From the cell containing the given text, extract its center point as [x, y] coordinate. 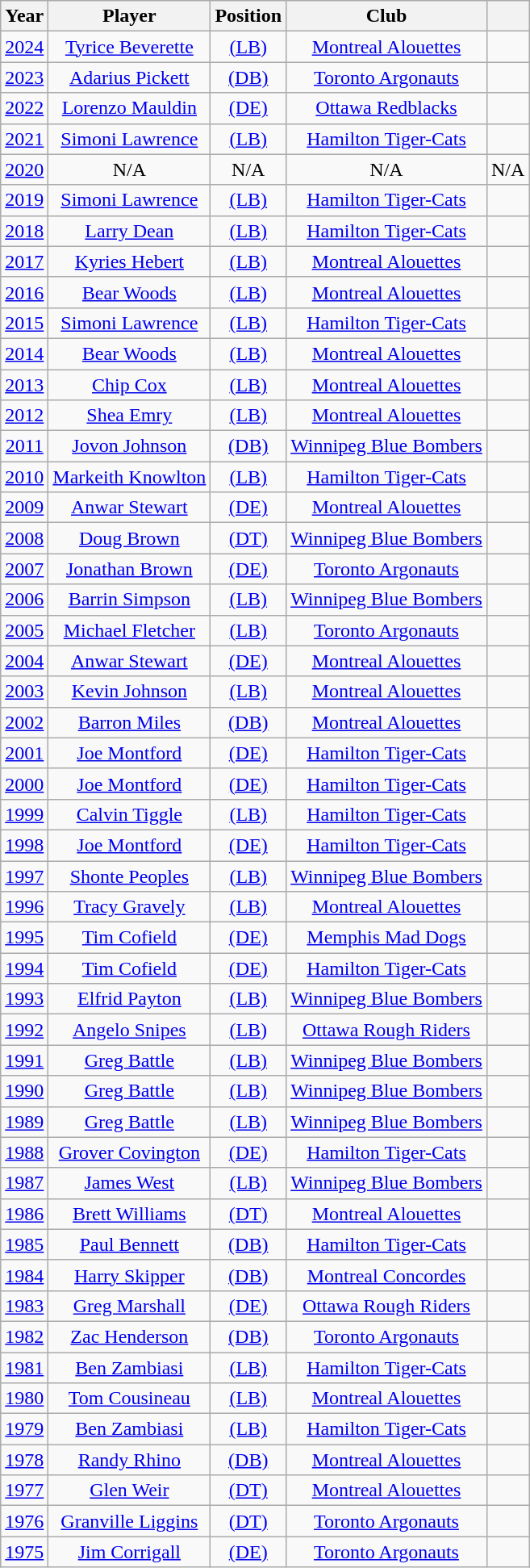
2001 [24, 753]
2014 [24, 353]
2007 [24, 569]
2002 [24, 722]
2017 [24, 261]
2020 [24, 169]
1990 [24, 1091]
Barrin Simpson [129, 600]
Shea Emry [129, 416]
1985 [24, 1244]
Jonathan Brown [129, 569]
1977 [24, 1491]
2005 [24, 630]
2010 [24, 477]
2024 [24, 47]
2008 [24, 538]
1981 [24, 1368]
1986 [24, 1214]
Calvin Tiggle [129, 814]
2006 [24, 600]
Jovon Johnson [129, 446]
1996 [24, 907]
2022 [24, 108]
1998 [24, 845]
Larry Dean [129, 231]
Memphis Mad Dogs [387, 938]
1988 [24, 1152]
1989 [24, 1122]
1984 [24, 1275]
1983 [24, 1306]
1982 [24, 1336]
Club [387, 16]
Jim Corrigall [129, 1552]
Barron Miles [129, 722]
2015 [24, 323]
Adarius Pickett [129, 77]
1979 [24, 1429]
2018 [24, 231]
2016 [24, 292]
Kevin Johnson [129, 692]
Paul Bennett [129, 1244]
2012 [24, 416]
1975 [24, 1552]
Position [248, 16]
1978 [24, 1460]
1993 [24, 999]
2011 [24, 446]
Glen Weir [129, 1491]
1994 [24, 968]
Shonte Peoples [129, 876]
Chip Cox [129, 385]
Doug Brown [129, 538]
Tom Cousineau [129, 1399]
Ottawa Redblacks [387, 108]
1976 [24, 1521]
Montreal Concordes [387, 1275]
James West [129, 1183]
2004 [24, 661]
2009 [24, 508]
1992 [24, 1030]
2021 [24, 139]
Zac Henderson [129, 1336]
Angelo Snipes [129, 1030]
1995 [24, 938]
Michael Fletcher [129, 630]
2019 [24, 200]
2023 [24, 77]
1980 [24, 1399]
1991 [24, 1060]
2000 [24, 784]
1997 [24, 876]
2003 [24, 692]
1987 [24, 1183]
Grover Covington [129, 1152]
Lorenzo Mauldin [129, 108]
Elfrid Payton [129, 999]
Kyries Hebert [129, 261]
Randy Rhino [129, 1460]
Harry Skipper [129, 1275]
Year [24, 16]
Granville Liggins [129, 1521]
Player [129, 16]
1999 [24, 814]
Brett Williams [129, 1214]
Tyrice Beverette [129, 47]
Tracy Gravely [129, 907]
Greg Marshall [129, 1306]
2013 [24, 385]
Markeith Knowlton [129, 477]
